Search for the cell housing the specified text and yield its (x, y) center coordinate. 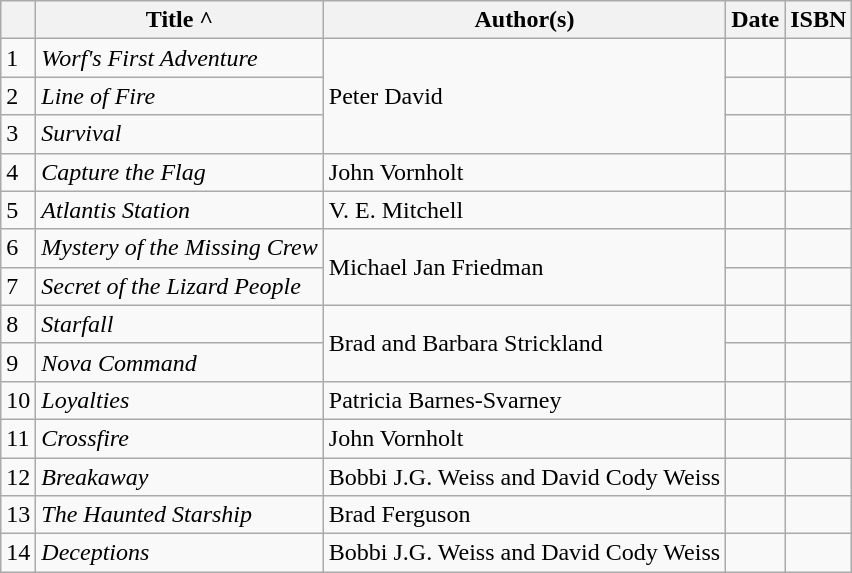
7 (18, 286)
Worf's First Adventure (180, 58)
14 (18, 553)
2 (18, 96)
Patricia Barnes-Svarney (524, 400)
Secret of the Lizard People (180, 286)
Survival (180, 134)
13 (18, 515)
V. E. Mitchell (524, 210)
Date (756, 20)
Deceptions (180, 553)
5 (18, 210)
ISBN (818, 20)
Nova Command (180, 362)
3 (18, 134)
Michael Jan Friedman (524, 267)
12 (18, 477)
10 (18, 400)
Author(s) (524, 20)
11 (18, 438)
Line of Fire (180, 96)
8 (18, 324)
4 (18, 172)
6 (18, 248)
Atlantis Station (180, 210)
The Haunted Starship (180, 515)
9 (18, 362)
Starfall (180, 324)
Loyalties (180, 400)
Capture the Flag (180, 172)
Breakaway (180, 477)
Mystery of the Missing Crew (180, 248)
Crossfire (180, 438)
Peter David (524, 96)
Brad and Barbara Strickland (524, 343)
1 (18, 58)
Title ^ (180, 20)
Brad Ferguson (524, 515)
